Scan for the cell matching the given text and deliver its (x, y) coordinate at center. 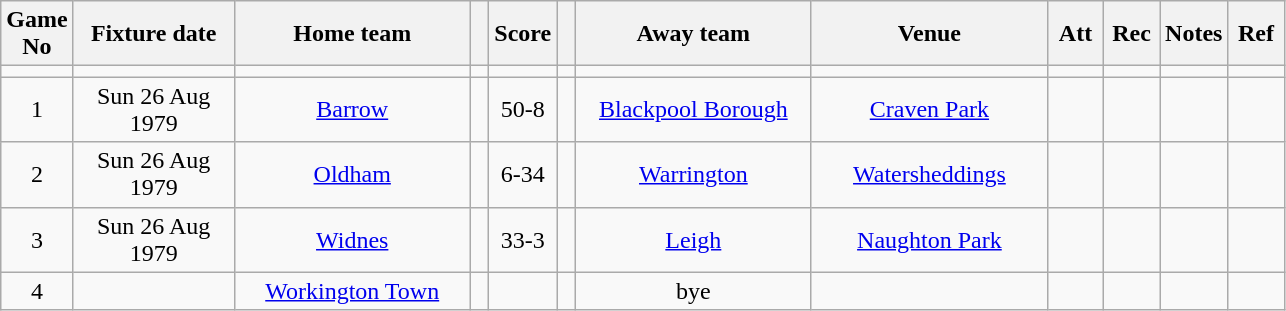
bye (693, 291)
Fixture date (154, 34)
Home team (352, 34)
Score (523, 34)
Game No (37, 34)
4 (37, 291)
Naughton Park (929, 240)
Away team (693, 34)
1 (37, 110)
33-3 (523, 240)
Watersheddings (929, 174)
Widnes (352, 240)
2 (37, 174)
Oldham (352, 174)
Notes (1194, 34)
Att (1075, 34)
Warrington (693, 174)
50-8 (523, 110)
Venue (929, 34)
Craven Park (929, 110)
Rec (1132, 34)
6-34 (523, 174)
Leigh (693, 240)
Blackpool Borough (693, 110)
Ref (1256, 34)
Barrow (352, 110)
Workington Town (352, 291)
3 (37, 240)
